Identify which cell holds the provided text, then report its [X, Y] central coordinate. 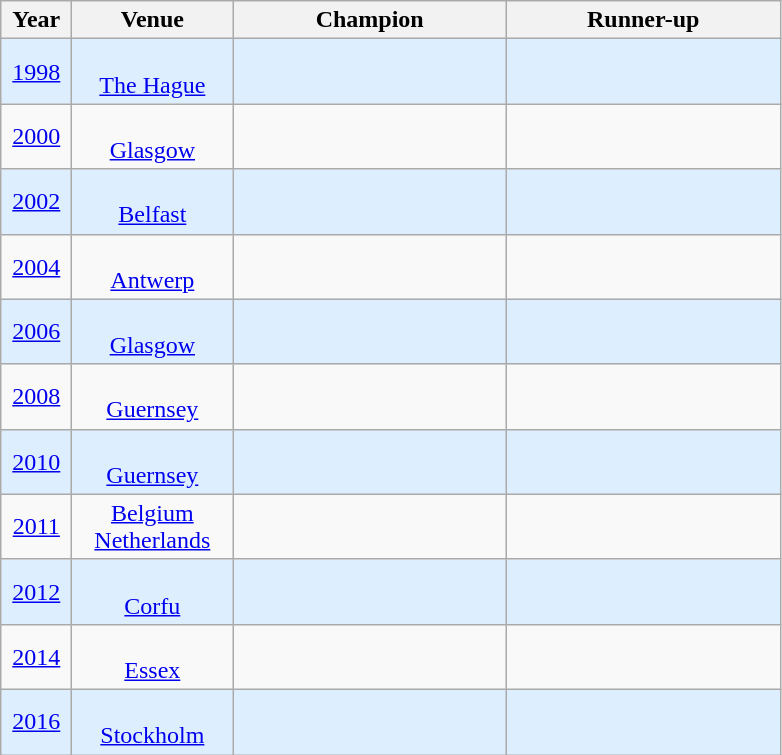
The Hague [152, 72]
2011 [36, 526]
Stockholm [152, 722]
Belfast [152, 202]
Antwerp [152, 266]
2008 [36, 396]
Champion [370, 20]
2016 [36, 722]
2010 [36, 462]
Essex [152, 656]
2012 [36, 592]
Year [36, 20]
Belgium Netherlands [152, 526]
Venue [152, 20]
Runner-up [643, 20]
2006 [36, 332]
2014 [36, 656]
2002 [36, 202]
2004 [36, 266]
1998 [36, 72]
Corfu [152, 592]
2000 [36, 136]
